For the text-containing cell, return its midpoint in [X, Y] coordinate format. 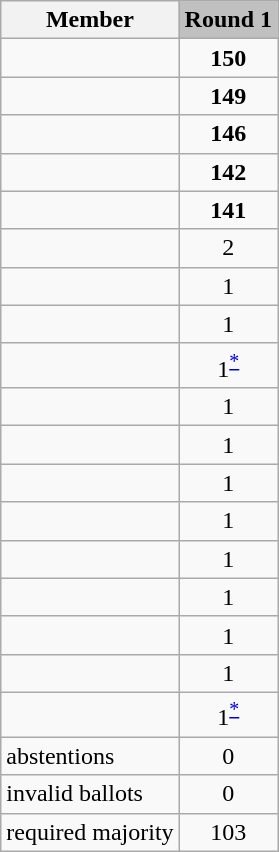
abstentions [90, 756]
149 [228, 96]
Round 1 [228, 20]
2 [228, 248]
142 [228, 172]
141 [228, 210]
invalid ballots [90, 794]
required majority [90, 832]
146 [228, 134]
Member [90, 20]
103 [228, 832]
150 [228, 58]
